Provide the (X, Y) coordinate of the cell's center where the given text is located.  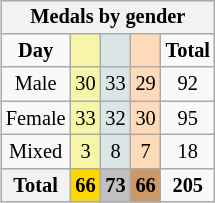
7 (146, 152)
32 (116, 118)
29 (146, 84)
8 (116, 152)
Medals by gender (108, 17)
92 (188, 84)
Mixed (36, 152)
Male (36, 84)
Day (36, 51)
18 (188, 152)
3 (85, 152)
205 (188, 185)
73 (116, 185)
Female (36, 118)
95 (188, 118)
